From the cell containing the given text, extract its center point as (X, Y) coordinate. 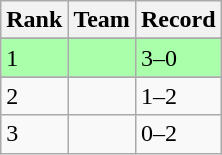
Team (102, 20)
3–0 (178, 58)
3 (34, 134)
0–2 (178, 134)
1 (34, 58)
Record (178, 20)
Rank (34, 20)
2 (34, 96)
1–2 (178, 96)
